Locate the cell with the specified text and output its (x, y) center coordinate. 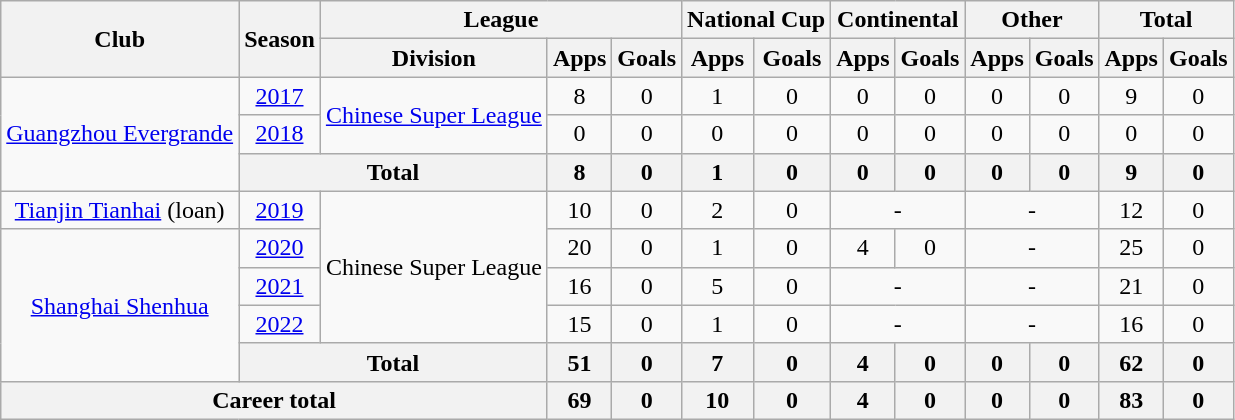
21 (1131, 286)
2018 (280, 134)
2022 (280, 324)
20 (579, 248)
83 (1131, 400)
Season (280, 39)
Division (434, 58)
15 (579, 324)
Career total (274, 400)
League (500, 20)
2019 (280, 210)
Guangzhou Evergrande (120, 134)
Tianjin Tianhai (loan) (120, 210)
Continental (898, 20)
62 (1131, 362)
5 (718, 286)
Other (1032, 20)
2 (718, 210)
12 (1131, 210)
Shanghai Shenhua (120, 305)
51 (579, 362)
Club (120, 39)
69 (579, 400)
2021 (280, 286)
2020 (280, 248)
25 (1131, 248)
7 (718, 362)
2017 (280, 96)
National Cup (756, 20)
